Pinpoint the cell where the given text exists, returning its (x, y) midpoint coordinate. 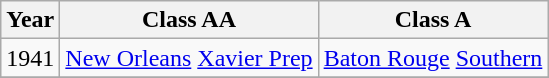
Class AA (189, 20)
New Orleans Xavier Prep (189, 58)
Class A (433, 20)
Baton Rouge Southern (433, 58)
Year (30, 20)
1941 (30, 58)
